Determine the [X, Y] coordinate at the center of the cell enclosing the given text.  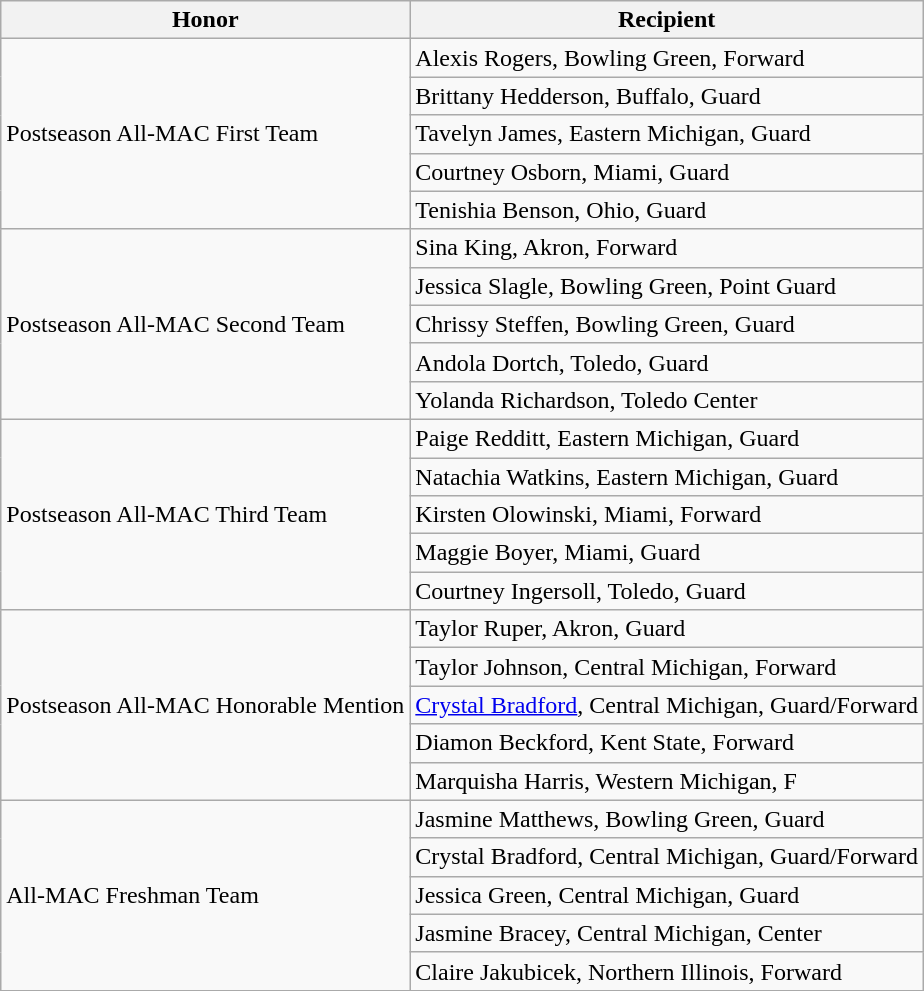
Diamon Beckford, Kent State, Forward [667, 743]
Jasmine Bracey, Central Michigan, Center [667, 933]
Natachia Watkins, Eastern Michigan, Guard [667, 477]
Postseason All-MAC First Team [206, 134]
Alexis Rogers, Bowling Green, Forward [667, 58]
Courtney Ingersoll, Toledo, Guard [667, 591]
Jessica Slagle, Bowling Green, Point Guard [667, 286]
Chrissy Steffen, Bowling Green, Guard [667, 324]
Paige Redditt, Eastern Michigan, Guard [667, 438]
Maggie Boyer, Miami, Guard [667, 553]
Postseason All-MAC Third Team [206, 514]
Andola Dortch, Toledo, Guard [667, 362]
Marquisha Harris, Western Michigan, F [667, 781]
Yolanda Richardson, Toledo Center [667, 400]
Jessica Green, Central Michigan, Guard [667, 895]
Honor [206, 20]
Postseason All-MAC Honorable Mention [206, 705]
Jasmine Matthews, Bowling Green, Guard [667, 819]
Brittany Hedderson, Buffalo, Guard [667, 96]
All-MAC Freshman Team [206, 895]
Claire Jakubicek, Northern Illinois, Forward [667, 971]
Recipient [667, 20]
Courtney Osborn, Miami, Guard [667, 172]
Taylor Ruper, Akron, Guard [667, 629]
Tavelyn James, Eastern Michigan, Guard [667, 134]
Tenishia Benson, Ohio, Guard [667, 210]
Taylor Johnson, Central Michigan, Forward [667, 667]
Sina King, Akron, Forward [667, 248]
Postseason All-MAC Second Team [206, 324]
Kirsten Olowinski, Miami, Forward [667, 515]
